Extract the [x, y] coordinate from the center of the cell holding the provided text.  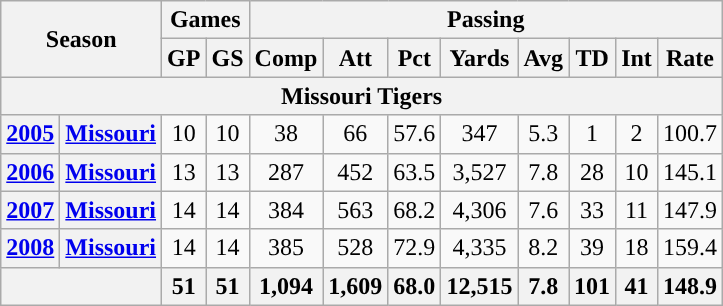
148.9 [690, 286]
452 [356, 172]
2008 [30, 248]
63.5 [414, 172]
3,527 [480, 172]
145.1 [690, 172]
385 [286, 248]
2006 [30, 172]
Pct [414, 58]
33 [592, 210]
1,094 [286, 286]
2005 [30, 134]
Games [206, 20]
159.4 [690, 248]
1,609 [356, 286]
4,306 [480, 210]
4,335 [480, 248]
11 [637, 210]
GS [228, 58]
563 [356, 210]
Rate [690, 58]
7.6 [544, 210]
5.3 [544, 134]
GP [184, 58]
Season [82, 39]
101 [592, 286]
1 [592, 134]
100.7 [690, 134]
Att [356, 58]
38 [286, 134]
347 [480, 134]
2 [637, 134]
Comp [286, 58]
68.2 [414, 210]
Yards [480, 58]
28 [592, 172]
384 [286, 210]
72.9 [414, 248]
528 [356, 248]
8.2 [544, 248]
57.6 [414, 134]
18 [637, 248]
66 [356, 134]
2007 [30, 210]
147.9 [690, 210]
68.0 [414, 286]
39 [592, 248]
41 [637, 286]
Missouri Tigers [362, 96]
12,515 [480, 286]
TD [592, 58]
Int [637, 58]
287 [286, 172]
Passing [486, 20]
Avg [544, 58]
